Output the [x, y] coordinate of the center of the cell containing the given text.  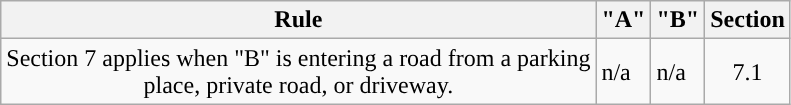
7.1 [748, 72]
"B" [678, 20]
Section [748, 20]
Rule [298, 20]
"A" [624, 20]
Section 7 applies when "B" is entering a road from a parkingplace, private road, or driveway. [298, 72]
